Return the (x, y) coordinate for the center point of the cell that contains the specified text.  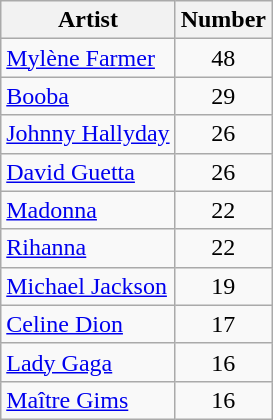
48 (223, 58)
Artist (88, 20)
Maître Gims (88, 400)
Madonna (88, 210)
19 (223, 286)
Celine Dion (88, 324)
Booba (88, 96)
Mylène Farmer (88, 58)
Michael Jackson (88, 286)
29 (223, 96)
Rihanna (88, 248)
17 (223, 324)
Lady Gaga (88, 362)
David Guetta (88, 172)
Number (223, 20)
Johnny Hallyday (88, 134)
